Extract the [X, Y] coordinate from the center of the cell holding the provided text.  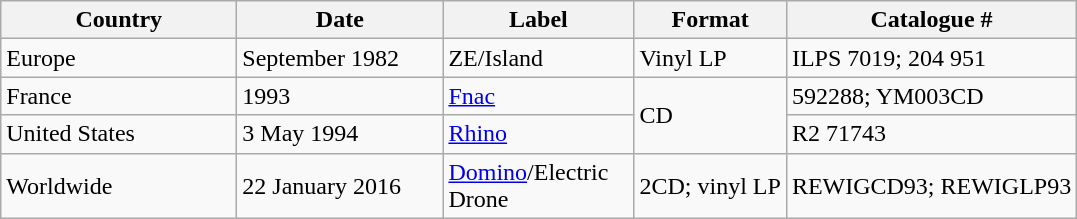
Label [538, 20]
France [119, 96]
ILPS 7019; 204 951 [931, 58]
Europe [119, 58]
Date [340, 20]
R2 71743 [931, 134]
Domino/Electric Drone [538, 186]
592288; YM003CD [931, 96]
ZE/Island [538, 58]
REWIGCD93; REWIGLP93 [931, 186]
Rhino [538, 134]
September 1982 [340, 58]
CD [710, 115]
1993 [340, 96]
22 January 2016 [340, 186]
2CD; vinyl LP [710, 186]
Catalogue # [931, 20]
Country [119, 20]
Fnac [538, 96]
3 May 1994 [340, 134]
Worldwide [119, 186]
Vinyl LP [710, 58]
Format [710, 20]
United States [119, 134]
